Detect which cell encompasses the target text, then output its (X, Y) center coordinate. 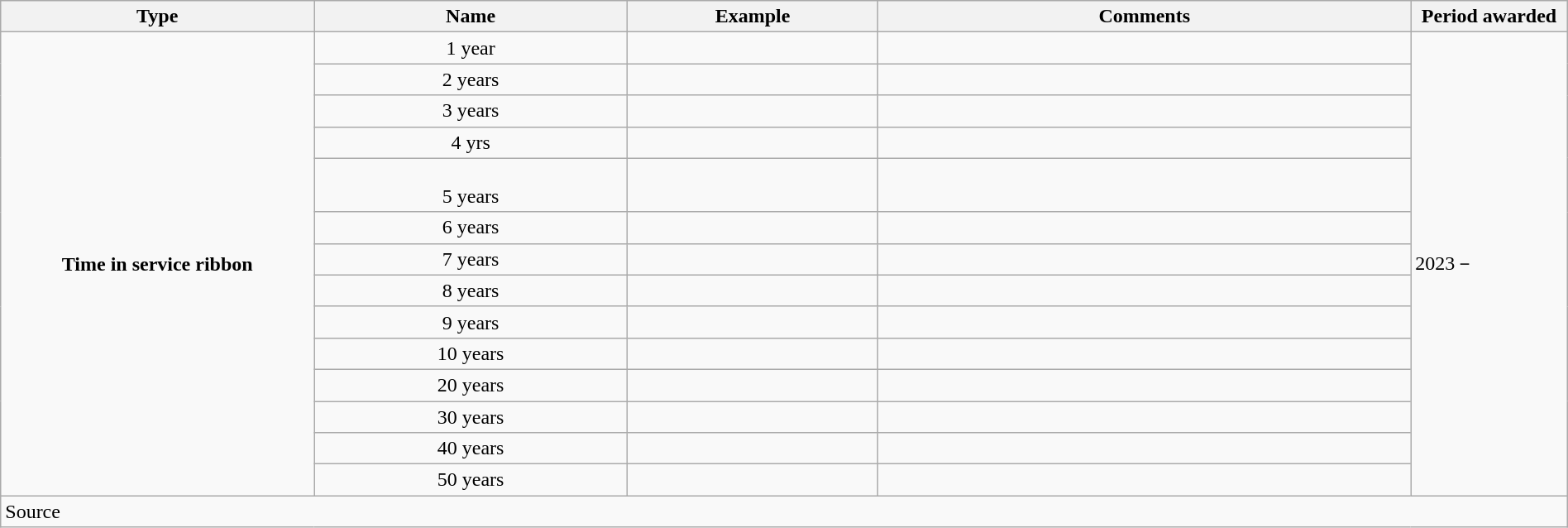
Name (471, 17)
1 year (471, 48)
Period awarded (1489, 17)
40 years (471, 449)
50 years (471, 480)
Comments (1145, 17)
7 years (471, 259)
10 years (471, 353)
20 years (471, 385)
6 years (471, 228)
5 years (471, 185)
Example (753, 17)
3 years (471, 111)
Time in service ribbon (157, 264)
Source (784, 511)
9 years (471, 322)
2 years (471, 79)
Type (157, 17)
4 yrs (471, 142)
30 years (471, 416)
2023－ (1489, 264)
8 years (471, 290)
